Find where the given text appears and provide that cell's center as [X, Y] coordinate. 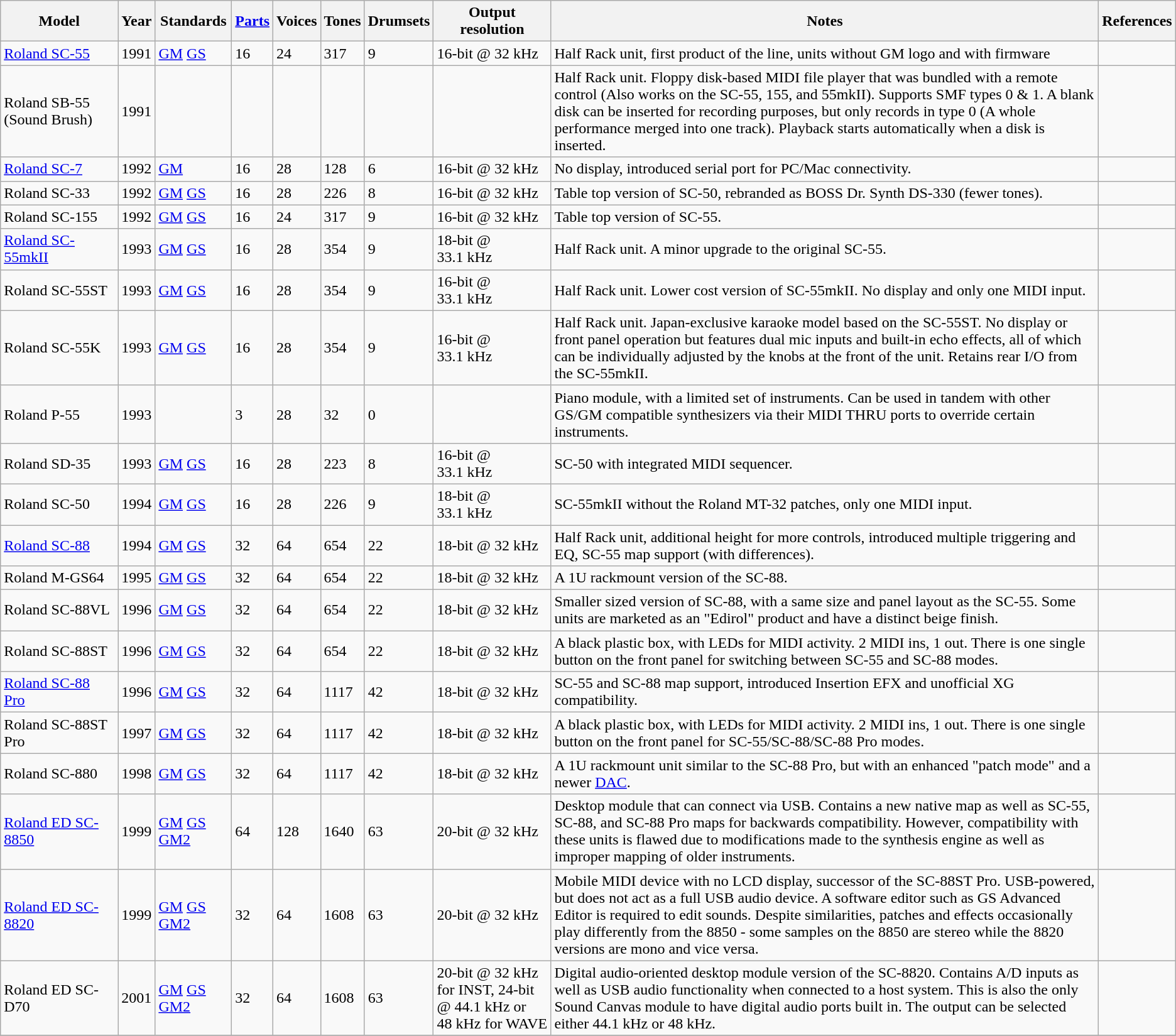
Year [137, 21]
Roland SC-88VL [59, 611]
Standards [193, 21]
Roland SC-88ST Pro [59, 733]
1998 [137, 774]
Roland SC-55mkII [59, 249]
Roland SC-88 Pro [59, 692]
Drumsets [399, 21]
A 1U rackmount version of the SC-88. [825, 578]
Roland SC-7 [59, 169]
Roland SD-35 [59, 464]
Roland ED SC-8850 [59, 832]
0 [399, 414]
GM [193, 169]
1995 [137, 578]
Roland P-55 [59, 414]
Roland SB-55(Sound Brush) [59, 111]
Roland SC-50 [59, 504]
Parts [253, 21]
Half Rack unit, additional height for more controls, introduced multiple triggering and EQ, SC-55 map support (with differences). [825, 545]
1640 [342, 832]
Notes [825, 21]
References [1137, 21]
Roland SC-55 [59, 53]
Roland ED SC-D70 [59, 998]
Tones [342, 21]
Roland SC-88ST [59, 651]
Roland SC-33 [59, 193]
Roland SC-155 [59, 217]
1997 [137, 733]
Half Rack unit. Lower cost version of SC-55mkII. No display and only one MIDI input. [825, 290]
Roland SC-55ST [59, 290]
3 [253, 414]
Half Rack unit. A minor upgrade to the original SC-55. [825, 249]
A 1U rackmount unit similar to the SC-88 Pro, but with an enhanced "patch mode" and a newer DAC. [825, 774]
SC-50 with integrated MIDI sequencer. [825, 464]
Roland SC-880 [59, 774]
Roland SC-55K [59, 348]
Table top version of SC-55. [825, 217]
Table top version of SC-50, rebranded as BOSS Dr. Synth DS-330 (fewer tones). [825, 193]
Roland SC-88 [59, 545]
Roland ED SC-8820 [59, 915]
Model [59, 21]
Output resolution [493, 21]
No display, introduced serial port for PC/Mac connectivity. [825, 169]
Voices [297, 21]
Half Rack unit, first product of the line, units without GM logo and with firmware [825, 53]
A black plastic box, with LEDs for MIDI activity. 2 MIDI ins, 1 out. There is one single button on the front panel for SC-55/SC-88/SC-88 Pro modes. [825, 733]
2001 [137, 998]
20-bit @ 32 kHz for INST, 24-bit @ 44.1 kHz or 48 kHz for WAVE [493, 998]
SC-55 and SC-88 map support, introduced Insertion EFX and unofficial XG compatibility. [825, 692]
223 [342, 464]
6 [399, 169]
SC-55mkII without the Roland MT-32 patches, only one MIDI input. [825, 504]
Roland M-GS64 [59, 578]
